Extract the [X, Y] coordinate from the center of the cell holding the provided text.  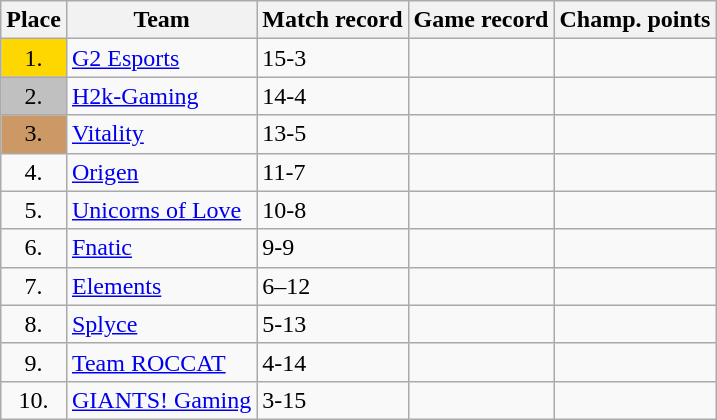
Origen [161, 172]
G2 Esports [161, 58]
10. [34, 400]
9. [34, 362]
GIANTS! Gaming [161, 400]
8. [34, 324]
Team [161, 20]
Unicorns of Love [161, 210]
11-7 [332, 172]
Elements [161, 286]
9-9 [332, 248]
Game record [481, 20]
2. [34, 96]
15-3 [332, 58]
6–12 [332, 286]
Splyce [161, 324]
7. [34, 286]
10-8 [332, 210]
5-13 [332, 324]
5. [34, 210]
6. [34, 248]
4-14 [332, 362]
1. [34, 58]
Champ. points [635, 20]
13-5 [332, 134]
Team ROCCAT [161, 362]
4. [34, 172]
Place [34, 20]
3-15 [332, 400]
Vitality [161, 134]
Match record [332, 20]
H2k-Gaming [161, 96]
Fnatic [161, 248]
14-4 [332, 96]
3. [34, 134]
